Output the (x, y) coordinate of the center of the cell containing the given text.  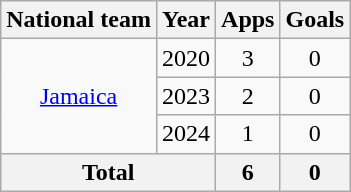
2020 (186, 58)
National team (79, 20)
6 (248, 172)
2 (248, 96)
3 (248, 58)
Total (108, 172)
Jamaica (79, 96)
2024 (186, 134)
Apps (248, 20)
1 (248, 134)
Year (186, 20)
2023 (186, 96)
Goals (315, 20)
